Provide the [x, y] coordinate of the cell's center where the given text is located.  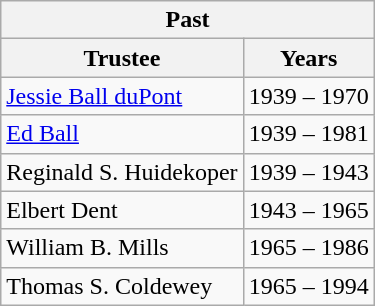
Reginald S. Huidekoper [122, 172]
1939 – 1943 [308, 172]
Ed Ball [122, 134]
Elbert Dent [122, 210]
1965 – 1994 [308, 286]
1943 – 1965 [308, 210]
Past [188, 20]
Years [308, 58]
William B. Mills [122, 248]
Jessie Ball duPont [122, 96]
1965 – 1986 [308, 248]
1939 – 1970 [308, 96]
Trustee [122, 58]
Thomas S. Coldewey [122, 286]
1939 – 1981 [308, 134]
